Extract the [x, y] coordinate from the center of the cell holding the provided text.  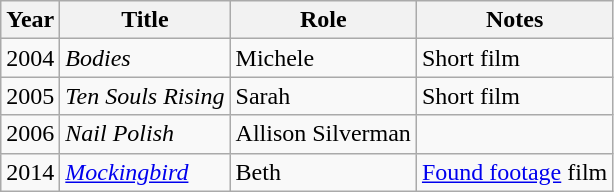
Bodies [145, 58]
Sarah [323, 96]
Role [323, 20]
2006 [30, 134]
Allison Silverman [323, 134]
Beth [323, 172]
Year [30, 20]
2014 [30, 172]
Ten Souls Rising [145, 96]
Mockingbird [145, 172]
Found footage film [514, 172]
Title [145, 20]
Michele [323, 58]
2004 [30, 58]
Notes [514, 20]
2005 [30, 96]
Nail Polish [145, 134]
